Determine the [x, y] coordinate at the center of the cell enclosing the given text.  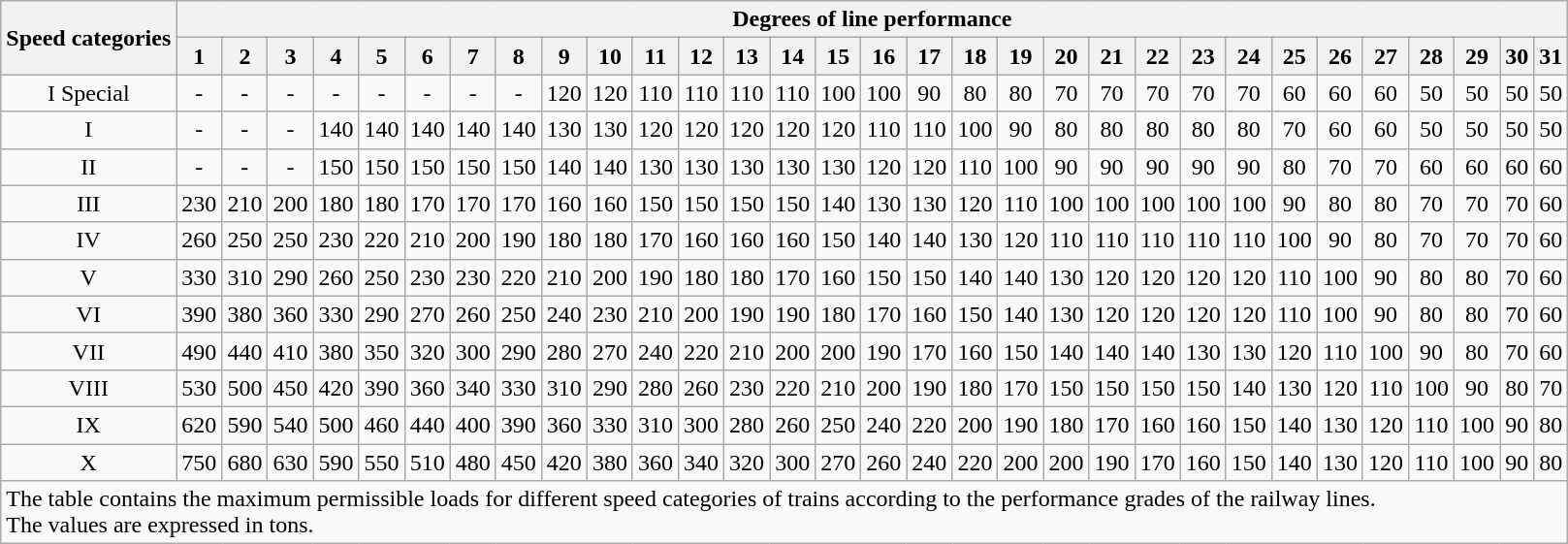
15 [838, 56]
460 [382, 425]
19 [1020, 56]
11 [656, 56]
17 [929, 56]
VII [89, 351]
400 [473, 425]
490 [200, 351]
350 [382, 351]
26 [1340, 56]
620 [200, 425]
21 [1111, 56]
29 [1478, 56]
4 [336, 56]
30 [1517, 56]
12 [700, 56]
18 [976, 56]
VIII [89, 388]
III [89, 204]
20 [1067, 56]
3 [291, 56]
16 [884, 56]
680 [244, 463]
Degrees of line performance [873, 19]
V [89, 277]
750 [200, 463]
510 [427, 463]
X [89, 463]
1 [200, 56]
550 [382, 463]
7 [473, 56]
13 [747, 56]
22 [1158, 56]
I [89, 130]
5 [382, 56]
VI [89, 314]
25 [1294, 56]
9 [564, 56]
630 [291, 463]
2 [244, 56]
8 [518, 56]
II [89, 167]
530 [200, 388]
27 [1385, 56]
31 [1552, 56]
6 [427, 56]
540 [291, 425]
23 [1202, 56]
24 [1249, 56]
480 [473, 463]
Speed categories [89, 38]
I Special [89, 93]
IV [89, 240]
14 [793, 56]
IX [89, 425]
28 [1431, 56]
10 [609, 56]
410 [291, 351]
